For the text-containing cell, return its midpoint in (x, y) coordinate format. 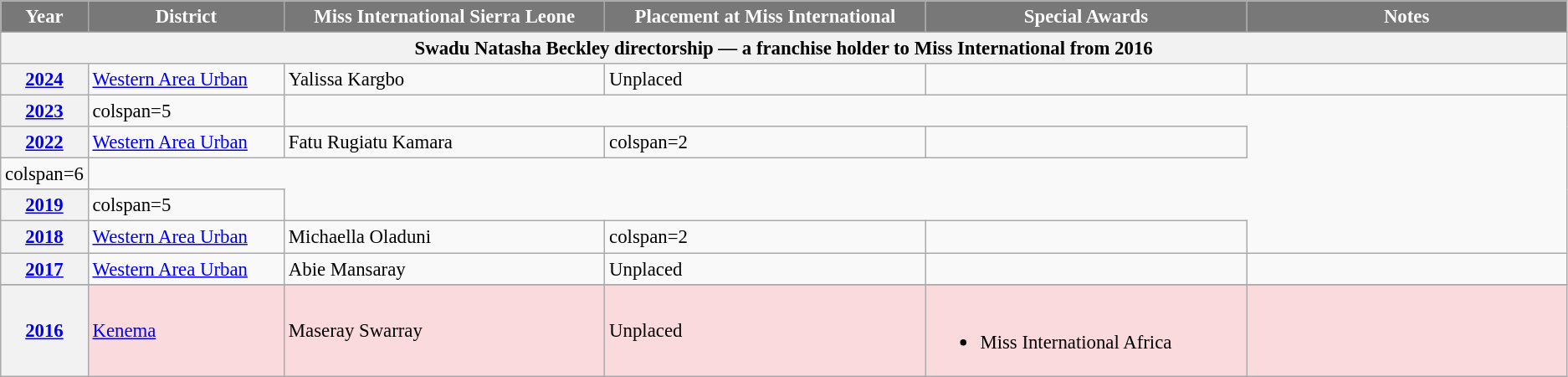
2022 (44, 142)
Placement at Miss International (765, 17)
2019 (44, 205)
Special Awards (1086, 17)
Swadu Natasha Beckley directorship — a franchise holder to Miss International from 2016 (784, 49)
2024 (44, 80)
Kenema (186, 330)
2023 (44, 111)
colspan=6 (44, 174)
Miss International Sierra Leone (445, 17)
2018 (44, 237)
District (186, 17)
Fatu Rugiatu Kamara (445, 142)
Miss International Africa (1086, 330)
Notes (1407, 17)
Abie Mansaray (445, 269)
2017 (44, 269)
Yalissa Kargbo (445, 80)
2016 (44, 330)
Year (44, 17)
Michaella Oladuni (445, 237)
Maseray Swarray (445, 330)
